Locate the cell with the specified text and output its [X, Y] center coordinate. 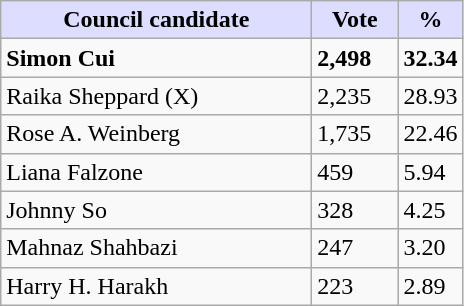
2,235 [355, 96]
5.94 [430, 172]
328 [355, 210]
28.93 [430, 96]
Rose A. Weinberg [156, 134]
4.25 [430, 210]
Liana Falzone [156, 172]
Council candidate [156, 20]
Johnny So [156, 210]
Harry H. Harakh [156, 286]
22.46 [430, 134]
Mahnaz Shahbazi [156, 248]
459 [355, 172]
2.89 [430, 286]
32.34 [430, 58]
2,498 [355, 58]
Simon Cui [156, 58]
247 [355, 248]
Raika Sheppard (X) [156, 96]
Vote [355, 20]
3.20 [430, 248]
1,735 [355, 134]
% [430, 20]
223 [355, 286]
